Find where the given text appears and provide that cell's center as (x, y) coordinate. 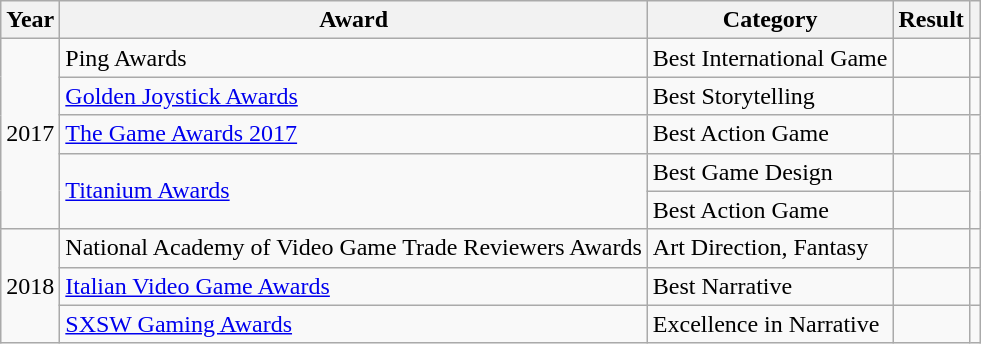
2017 (30, 134)
Excellence in Narrative (770, 324)
National Academy of Video Game Trade Reviewers Awards (354, 248)
SXSW Gaming Awards (354, 324)
Award (354, 20)
Result (931, 20)
Best Game Design (770, 172)
2018 (30, 286)
Best Narrative (770, 286)
Golden Joystick Awards (354, 96)
Category (770, 20)
Ping Awards (354, 58)
Titanium Awards (354, 191)
Best International Game (770, 58)
Best Storytelling (770, 96)
Art Direction, Fantasy (770, 248)
Year (30, 20)
Italian Video Game Awards (354, 286)
The Game Awards 2017 (354, 134)
